Extract the (x, y) coordinate from the center of the cell holding the provided text.  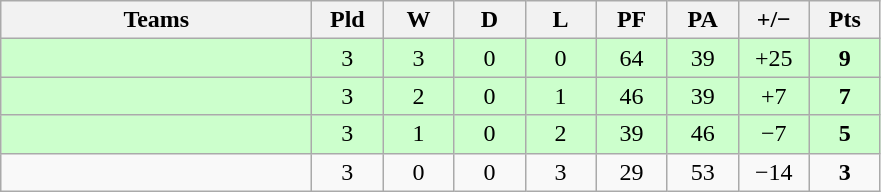
PF (632, 20)
−7 (774, 134)
Pld (348, 20)
7 (844, 96)
PA (702, 20)
Pts (844, 20)
+7 (774, 96)
L (560, 20)
D (490, 20)
29 (632, 172)
53 (702, 172)
64 (632, 58)
+25 (774, 58)
+/− (774, 20)
−14 (774, 172)
Teams (156, 20)
5 (844, 134)
W (418, 20)
9 (844, 58)
